Identify which cell holds the provided text, then report its (X, Y) central coordinate. 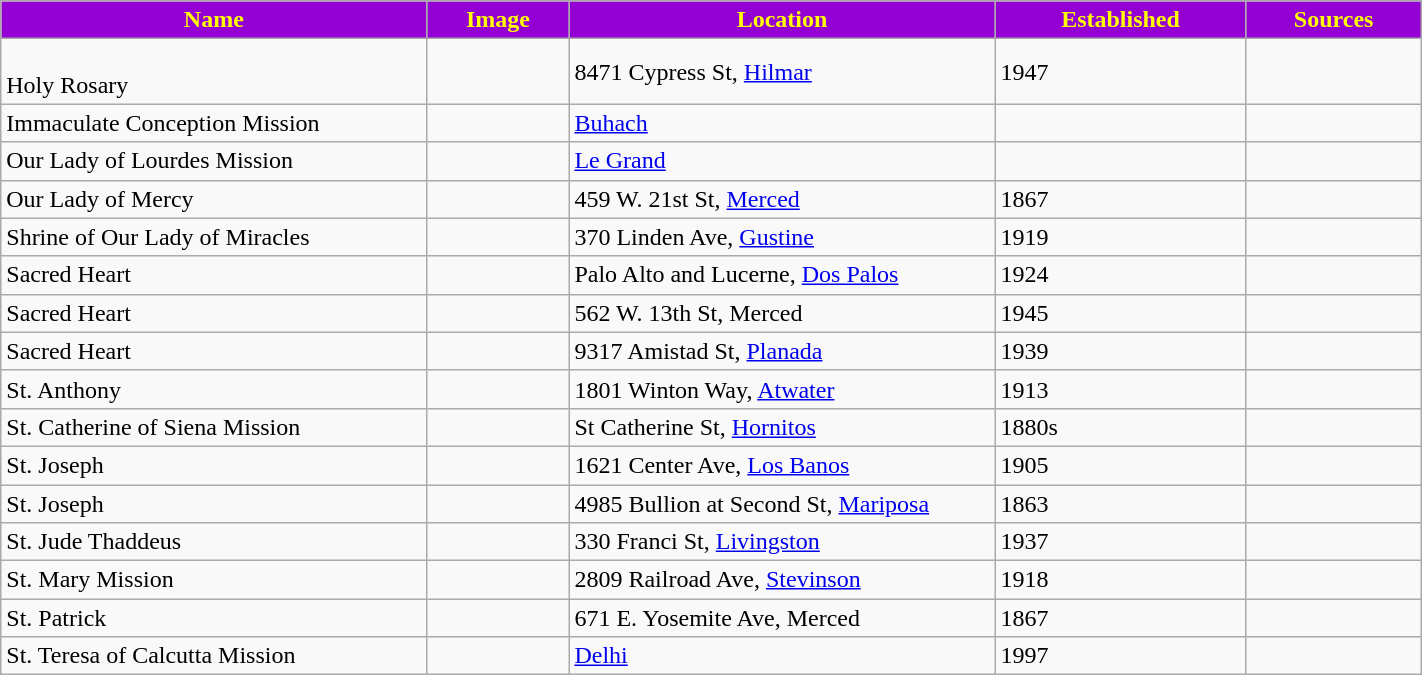
St. Patrick (214, 618)
1919 (1120, 237)
St. Jude Thaddeus (214, 542)
2809 Railroad Ave, Stevinson (782, 580)
St. Mary Mission (214, 580)
1945 (1120, 313)
Immaculate Conception Mission (214, 123)
Palo Alto and Lucerne, Dos Palos (782, 275)
1880s (1120, 427)
Name (214, 20)
671 E. Yosemite Ave, Merced (782, 618)
562 W. 13th St, Merced (782, 313)
9317 Amistad St, Planada (782, 351)
1913 (1120, 389)
4985 Bullion at Second St, Mariposa (782, 503)
Le Grand (782, 161)
8471 Cypress St, Hilmar (782, 72)
1997 (1120, 656)
Holy Rosary (214, 72)
St. Anthony (214, 389)
1924 (1120, 275)
Sources (1334, 20)
Location (782, 20)
Established (1120, 20)
Buhach (782, 123)
Delhi (782, 656)
1937 (1120, 542)
St. Teresa of Calcutta Mission (214, 656)
St. Catherine of Siena Mission (214, 427)
1939 (1120, 351)
St Catherine St, Hornitos (782, 427)
1863 (1120, 503)
459 W. 21st St, Merced (782, 199)
1621 Center Ave, Los Banos (782, 465)
330 Franci St, Livingston (782, 542)
370 Linden Ave, Gustine (782, 237)
1905 (1120, 465)
Shrine of Our Lady of Miracles (214, 237)
Our Lady of Lourdes Mission (214, 161)
Our Lady of Mercy (214, 199)
Image (498, 20)
1918 (1120, 580)
1801 Winton Way, Atwater (782, 389)
1947 (1120, 72)
